Capture the cell that displays the provided text and extract its [X, Y] central coordinate. 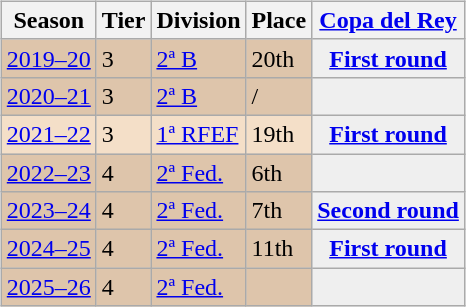
Season [48, 20]
20th [279, 58]
19th [279, 134]
2025–26 [48, 287]
2022–23 [48, 173]
11th [279, 249]
Tier [124, 20]
Place [279, 20]
2024–25 [48, 249]
7th [279, 211]
2020–21 [48, 96]
Second round [388, 211]
2023–24 [48, 211]
6th [279, 173]
/ [279, 96]
2019–20 [48, 58]
1ª RFEF [198, 134]
2021–22 [48, 134]
Copa del Rey [388, 20]
Division [198, 20]
